Detect which cell encompasses the target text, then output its [X, Y] center coordinate. 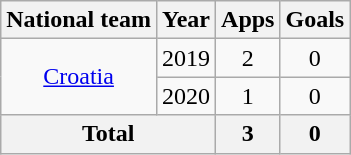
2020 [186, 96]
National team [79, 20]
2019 [186, 58]
Total [108, 134]
Goals [315, 20]
Croatia [79, 77]
3 [248, 134]
Apps [248, 20]
2 [248, 58]
Year [186, 20]
1 [248, 96]
